Determine the [X, Y] coordinate at the center of the cell enclosing the given text.  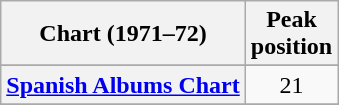
Chart (1971–72) [123, 34]
Spanish Albums Chart [123, 85]
Peakposition [291, 34]
21 [291, 85]
